Detect which cell encompasses the target text, then output its [X, Y] center coordinate. 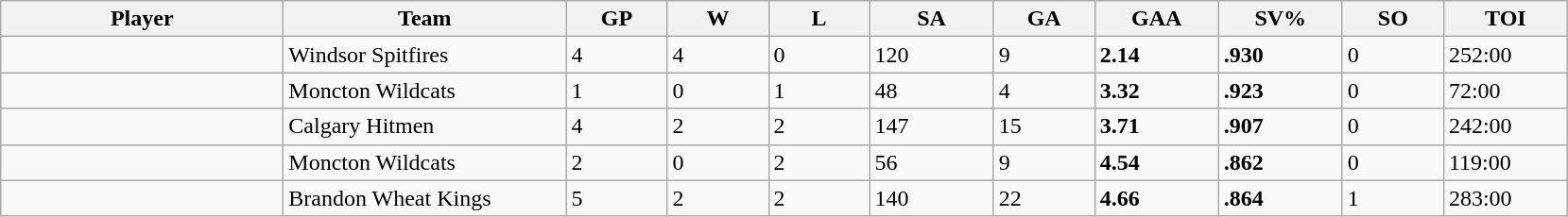
120 [932, 55]
Brandon Wheat Kings [425, 198]
GAA [1157, 19]
147 [932, 126]
GP [616, 19]
.930 [1280, 55]
3.71 [1157, 126]
TOI [1505, 19]
Player [142, 19]
SV% [1280, 19]
W [718, 19]
3.32 [1157, 91]
4.66 [1157, 198]
Calgary Hitmen [425, 126]
119:00 [1505, 162]
.923 [1280, 91]
.864 [1280, 198]
5 [616, 198]
15 [1043, 126]
.862 [1280, 162]
72:00 [1505, 91]
242:00 [1505, 126]
283:00 [1505, 198]
48 [932, 91]
22 [1043, 198]
252:00 [1505, 55]
4.54 [1157, 162]
140 [932, 198]
Team [425, 19]
Windsor Spitfires [425, 55]
L [818, 19]
2.14 [1157, 55]
.907 [1280, 126]
SO [1393, 19]
GA [1043, 19]
56 [932, 162]
SA [932, 19]
